Capture the cell that displays the provided text and extract its (X, Y) central coordinate. 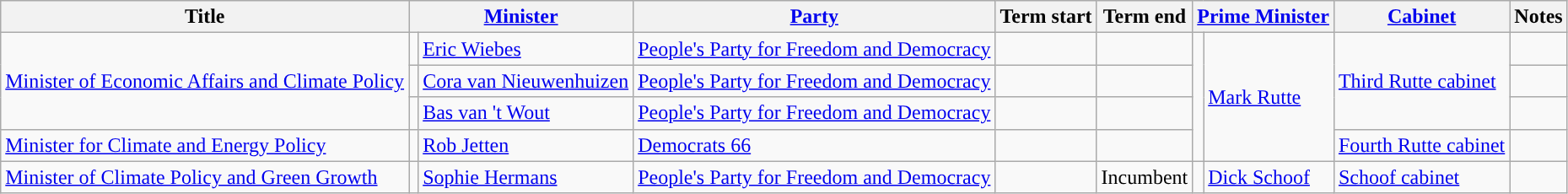
Cabinet (1421, 17)
Minister for Climate and Energy Policy (205, 145)
Fourth Rutte cabinet (1421, 145)
Democrats 66 (815, 145)
Minister of Economic Affairs and Climate Policy (205, 81)
Incumbent (1145, 177)
Notes (1538, 17)
Minister of Climate Policy and Green Growth (205, 177)
Term start (1046, 17)
Dick Schoof (1269, 177)
Schoof cabinet (1421, 177)
Rob Jetten (526, 145)
Term end (1145, 17)
Cora van Nieuwenhuizen (526, 81)
Bas van 't Wout (526, 113)
Sophie Hermans (526, 177)
Eric Wiebes (526, 49)
Title (205, 17)
Party (815, 17)
Prime Minister (1264, 17)
Minister (521, 17)
Mark Rutte (1269, 97)
Third Rutte cabinet (1421, 81)
